Capture the cell that displays the provided text and extract its [X, Y] central coordinate. 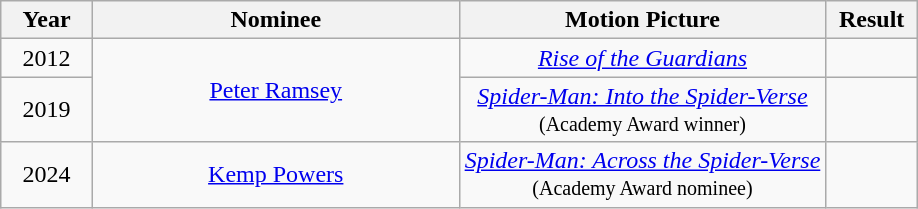
2019 [47, 110]
Spider-Man: Across the Spider-Verse(Academy Award nominee) [642, 174]
Result [872, 20]
Motion Picture [642, 20]
2024 [47, 174]
Rise of the Guardians [642, 58]
Kemp Powers [276, 174]
Spider-Man: Into the Spider-Verse(Academy Award winner) [642, 110]
2012 [47, 58]
Nominee [276, 20]
Year [47, 20]
Peter Ramsey [276, 90]
